Determine the [x, y] coordinate at the center of the cell enclosing the given text.  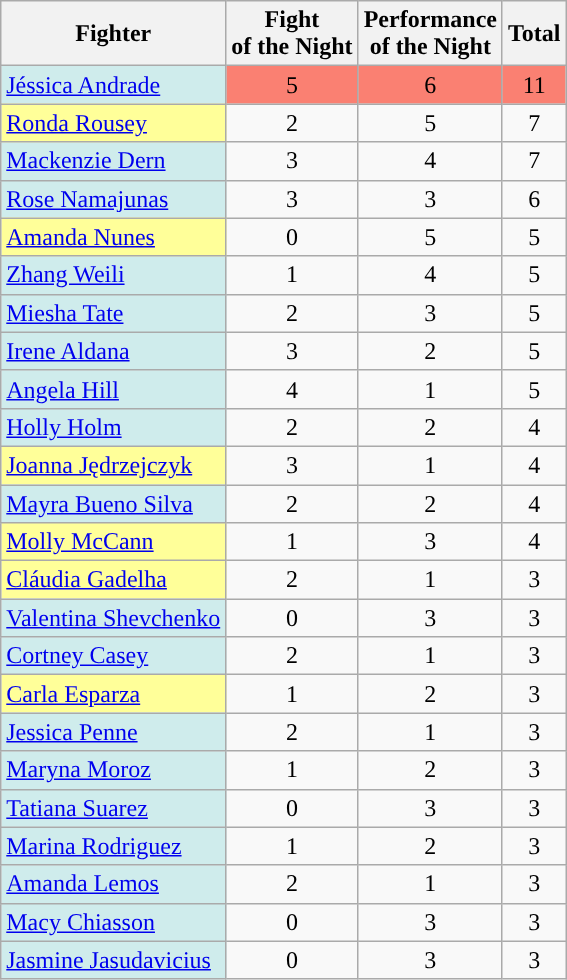
Ronda Rousey [114, 123]
Irene Aldana [114, 351]
Valentina Shevchenko [114, 618]
Performanceof the Night [430, 34]
Fighter [114, 34]
Fightof the Night [292, 34]
Holly Holm [114, 427]
Amanda Nunes [114, 237]
Jessica Penne [114, 732]
Tatiana Suarez [114, 808]
Mackenzie Dern [114, 161]
Miesha Tate [114, 313]
Carla Esparza [114, 694]
Jéssica Andrade [114, 85]
11 [534, 85]
Rose Namajunas [114, 199]
Mayra Bueno Silva [114, 503]
Jasmine Jasudavicius [114, 960]
Joanna Jędrzejczyk [114, 465]
Zhang Weili [114, 275]
Maryna Moroz [114, 770]
Cortney Casey [114, 656]
Angela Hill [114, 389]
Total [534, 34]
Marina Rodriguez [114, 846]
Amanda Lemos [114, 884]
Cláudia Gadelha [114, 580]
Macy Chiasson [114, 922]
Molly McCann [114, 542]
